Extract the (X, Y) coordinate from the center of the cell holding the provided text.  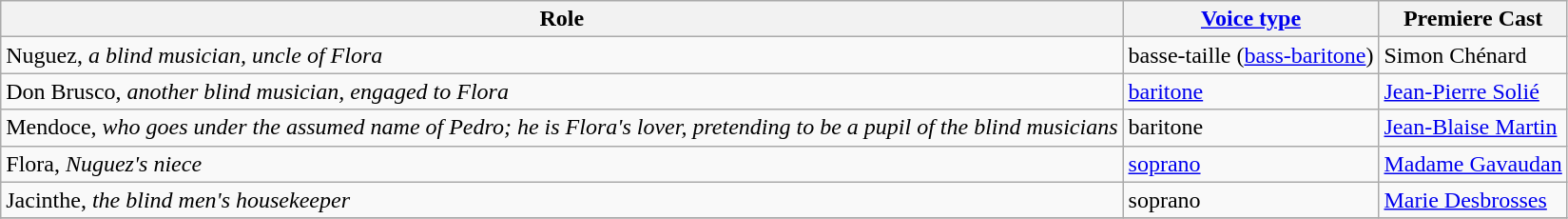
Jacinthe, the blind men's housekeeper (562, 200)
Nuguez, a blind musician, uncle of Flora (562, 55)
Don Brusco, another blind musician, engaged to Flora (562, 91)
Flora, Nuguez's niece (562, 164)
Mendoce, who goes under the assumed name of Pedro; he is Flora's lover, pretending to be a pupil of the blind musicians (562, 128)
Premiere Cast (1473, 19)
Role (562, 19)
Jean-Blaise Martin (1473, 128)
basse-taille (bass-baritone) (1251, 55)
Madame Gavaudan (1473, 164)
Jean-Pierre Solié (1473, 91)
Marie Desbrosses (1473, 200)
Simon Chénard (1473, 55)
Voice type (1251, 19)
